Determine the (x, y) coordinate at the center of the cell enclosing the given text.  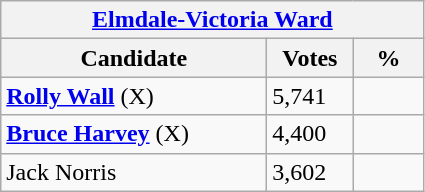
3,602 (310, 172)
4,400 (310, 134)
Candidate (134, 58)
Jack Norris (134, 172)
Elmdale-Victoria Ward (212, 20)
Rolly Wall (X) (134, 96)
% (388, 58)
Votes (310, 58)
Bruce Harvey (X) (134, 134)
5,741 (310, 96)
